Return (x, y) of the center of cell containing provided text 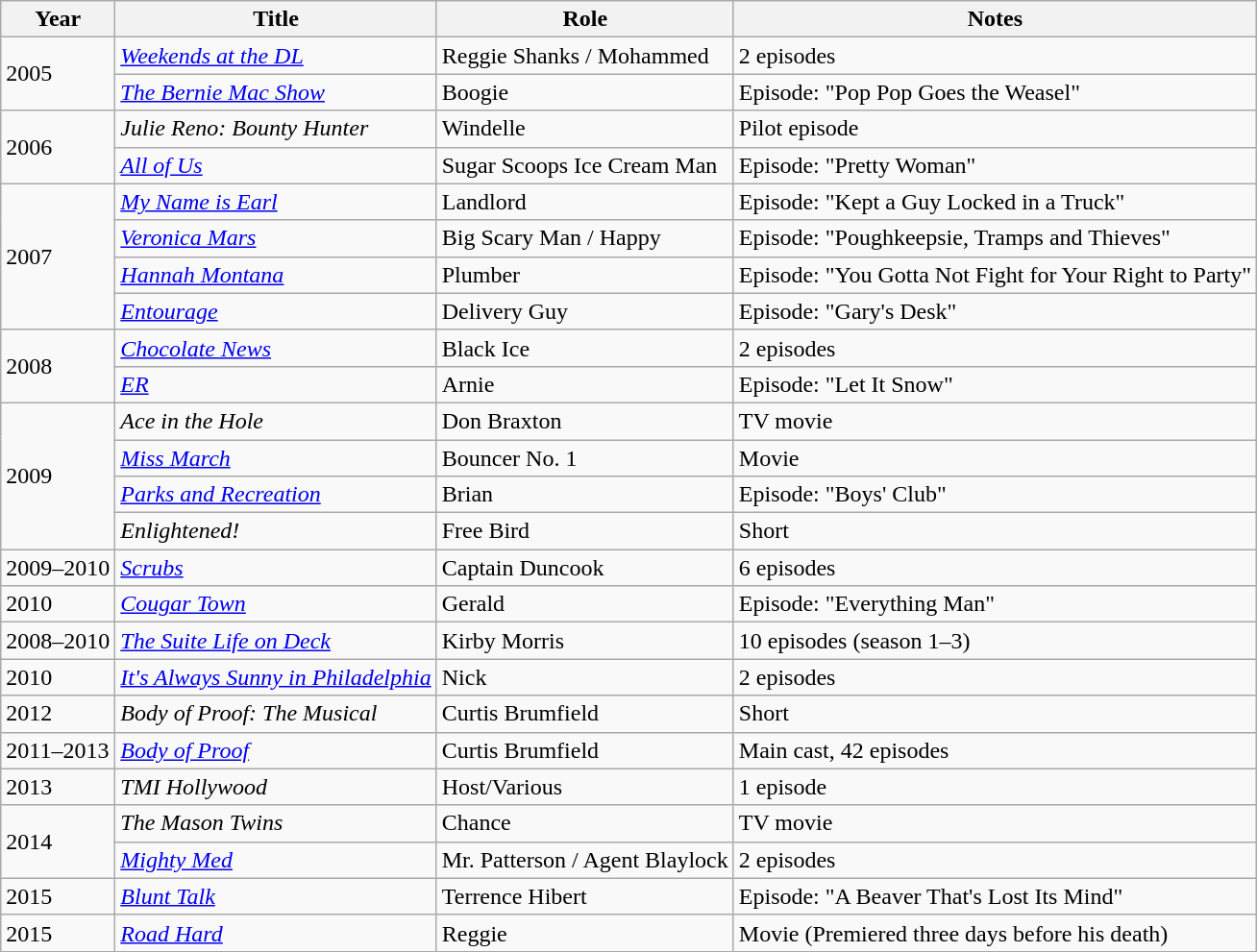
Scrubs (276, 568)
Bouncer No. 1 (584, 458)
Julie Reno: Bounty Hunter (276, 129)
Black Ice (584, 348)
2012 (58, 714)
Mr. Patterson / Agent Blaylock (584, 860)
Episode: "Everything Man" (995, 604)
Reggie (584, 933)
Don Braxton (584, 421)
Cougar Town (276, 604)
Main cast, 42 episodes (995, 750)
Episode: "Boys' Club" (995, 495)
2005 (58, 74)
Road Hard (276, 933)
Enlightened! (276, 531)
The Bernie Mac Show (276, 92)
Episode: "Let It Snow" (995, 384)
Episode: "Gary's Desk" (995, 311)
Delivery Guy (584, 311)
Captain Duncook (584, 568)
My Name is Earl (276, 202)
Episode: "Pretty Woman" (995, 165)
All of Us (276, 165)
2011–2013 (58, 750)
6 episodes (995, 568)
Movie (Premiered three days before his death) (995, 933)
Plumber (584, 275)
2008 (58, 366)
Miss March (276, 458)
Free Bird (584, 531)
Episode: "Kept a Guy Locked in a Truck" (995, 202)
Sugar Scoops Ice Cream Man (584, 165)
Chocolate News (276, 348)
2007 (58, 256)
Boogie (584, 92)
Title (276, 19)
Terrence Hibert (584, 896)
Movie (995, 458)
Body of Proof: The Musical (276, 714)
Notes (995, 19)
Chance (584, 823)
2006 (58, 147)
Brian (584, 495)
It's Always Sunny in Philadelphia (276, 677)
2009–2010 (58, 568)
Pilot episode (995, 129)
Arnie (584, 384)
2014 (58, 842)
Hannah Montana (276, 275)
TMI Hollywood (276, 787)
Kirby Morris (584, 641)
Entourage (276, 311)
The Mason Twins (276, 823)
Weekends at the DL (276, 56)
Big Scary Man / Happy (584, 238)
1 episode (995, 787)
ER (276, 384)
Windelle (584, 129)
Year (58, 19)
Episode: "Pop Pop Goes the Weasel" (995, 92)
Veronica Mars (276, 238)
Role (584, 19)
Body of Proof (276, 750)
2009 (58, 476)
Episode: "A Beaver That's Lost Its Mind" (995, 896)
2013 (58, 787)
2008–2010 (58, 641)
Nick (584, 677)
Gerald (584, 604)
Blunt Talk (276, 896)
Episode: "You Gotta Not Fight for Your Right to Party" (995, 275)
Host/Various (584, 787)
Mighty Med (276, 860)
Reggie Shanks / Mohammed (584, 56)
Ace in the Hole (276, 421)
10 episodes (season 1–3) (995, 641)
Landlord (584, 202)
The Suite Life on Deck (276, 641)
Episode: "Poughkeepsie, Tramps and Thieves" (995, 238)
Parks and Recreation (276, 495)
